Return (x, y) of the center of cell containing provided text 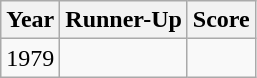
Score (221, 20)
Year (30, 20)
Runner-Up (124, 20)
1979 (30, 58)
